For the text-containing cell, return its midpoint in [X, Y] coordinate format. 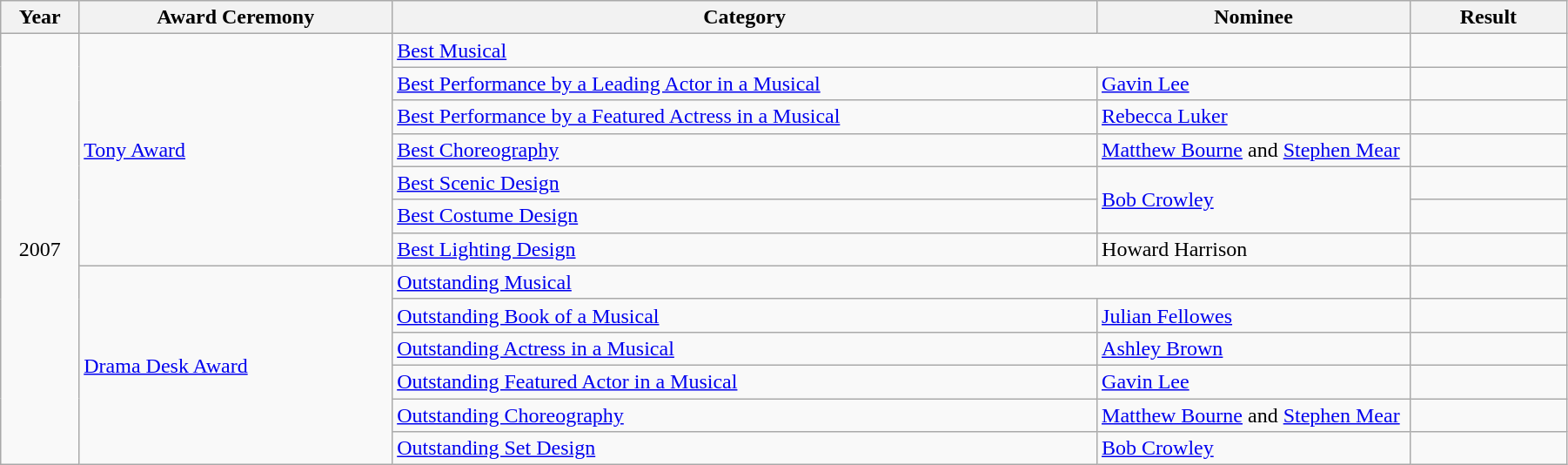
Outstanding Set Design [745, 448]
Year [40, 17]
Nominee [1254, 17]
Outstanding Featured Actor in a Musical [745, 381]
Outstanding Book of a Musical [745, 315]
2007 [40, 249]
Ashley Brown [1254, 348]
Award Ceremony [236, 17]
Best Lighting Design [745, 249]
Howard Harrison [1254, 249]
Best Choreography [745, 150]
Best Performance by a Featured Actress in a Musical [745, 117]
Outstanding Choreography [745, 415]
Best Musical [901, 51]
Best Performance by a Leading Actor in a Musical [745, 84]
Category [745, 17]
Tony Award [236, 150]
Outstanding Musical [901, 282]
Julian Fellowes [1254, 315]
Best Costume Design [745, 216]
Best Scenic Design [745, 183]
Outstanding Actress in a Musical [745, 348]
Result [1488, 17]
Drama Desk Award [236, 365]
Rebecca Luker [1254, 117]
